Provide the (X, Y) coordinate of the cell's center where the given text is located.  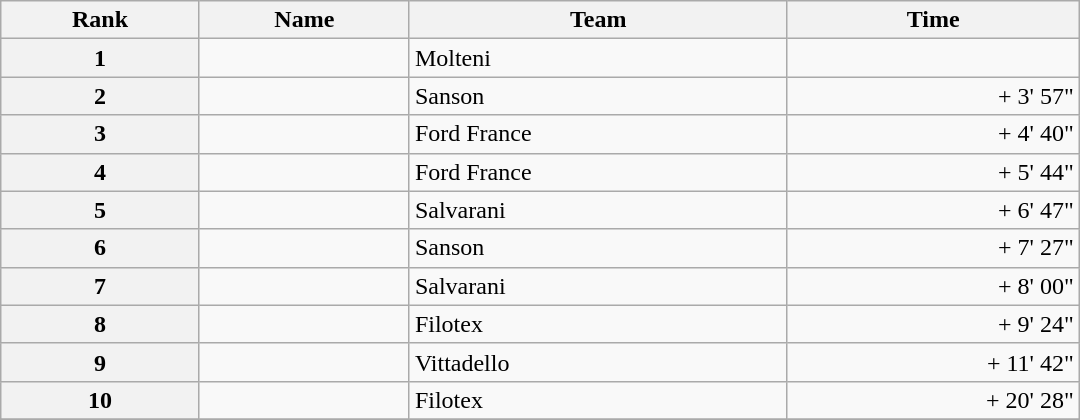
Time (933, 20)
+ 9' 24" (933, 324)
Name (304, 20)
+ 6' 47" (933, 210)
8 (100, 324)
+ 5' 44" (933, 172)
Molteni (598, 58)
10 (100, 400)
3 (100, 134)
Rank (100, 20)
Team (598, 20)
7 (100, 286)
1 (100, 58)
+ 8' 00" (933, 286)
+ 4' 40" (933, 134)
+ 20' 28" (933, 400)
2 (100, 96)
9 (100, 362)
+ 3' 57" (933, 96)
5 (100, 210)
+ 11' 42" (933, 362)
6 (100, 248)
Vittadello (598, 362)
+ 7' 27" (933, 248)
4 (100, 172)
